Scan for the cell matching the given text and deliver its [x, y] coordinate at center. 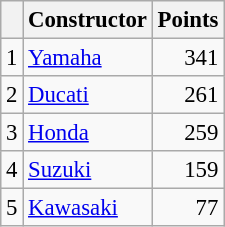
Honda [88, 133]
3 [12, 133]
77 [188, 208]
1 [12, 58]
259 [188, 133]
Ducati [88, 95]
Suzuki [88, 170]
Points [188, 20]
341 [188, 58]
Constructor [88, 20]
261 [188, 95]
4 [12, 170]
5 [12, 208]
2 [12, 95]
Kawasaki [88, 208]
Yamaha [88, 58]
159 [188, 170]
